Find where the given text appears and provide that cell's center as (x, y) coordinate. 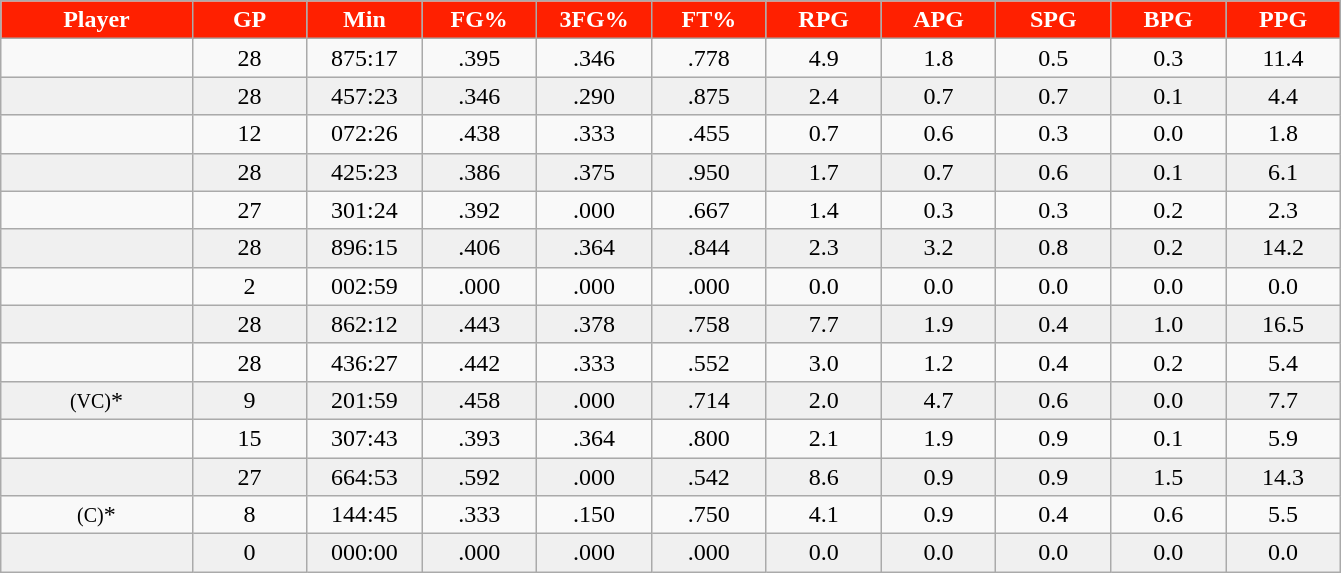
16.5 (1284, 324)
GP (250, 20)
15 (250, 438)
1.7 (824, 172)
.750 (708, 515)
.667 (708, 210)
5.9 (1284, 438)
.592 (480, 477)
.455 (708, 134)
4.7 (938, 400)
8 (250, 515)
5.5 (1284, 515)
.393 (480, 438)
.458 (480, 400)
1.0 (1168, 324)
2.0 (824, 400)
3FG% (594, 20)
Min (364, 20)
Player (96, 20)
6.1 (1284, 172)
2.4 (824, 96)
0.8 (1054, 248)
RPG (824, 20)
.800 (708, 438)
875:17 (364, 58)
002:59 (364, 286)
9 (250, 400)
12 (250, 134)
.714 (708, 400)
.386 (480, 172)
2.1 (824, 438)
.442 (480, 362)
3.0 (824, 362)
.778 (708, 58)
.844 (708, 248)
3.2 (938, 248)
14.2 (1284, 248)
PPG (1284, 20)
4.9 (824, 58)
.406 (480, 248)
.290 (594, 96)
.375 (594, 172)
201:59 (364, 400)
11.4 (1284, 58)
2 (250, 286)
000:00 (364, 553)
307:43 (364, 438)
072:26 (364, 134)
8.6 (824, 477)
.392 (480, 210)
896:15 (364, 248)
144:45 (364, 515)
0 (250, 553)
.443 (480, 324)
.378 (594, 324)
.758 (708, 324)
APG (938, 20)
664:53 (364, 477)
1.5 (1168, 477)
SPG (1054, 20)
1.4 (824, 210)
4.1 (824, 515)
457:23 (364, 96)
14.3 (1284, 477)
5.4 (1284, 362)
862:12 (364, 324)
4.4 (1284, 96)
.875 (708, 96)
436:27 (364, 362)
.950 (708, 172)
(C)* (96, 515)
425:23 (364, 172)
.552 (708, 362)
BPG (1168, 20)
301:24 (364, 210)
.395 (480, 58)
.438 (480, 134)
1.2 (938, 362)
FG% (480, 20)
.542 (708, 477)
.150 (594, 515)
0.5 (1054, 58)
(VC)* (96, 400)
FT% (708, 20)
